Pinpoint the cell where the given text exists, returning its (X, Y) midpoint coordinate. 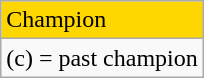
Champion (102, 20)
(c) = past champion (102, 58)
